Capture the cell that displays the provided text and extract its (X, Y) central coordinate. 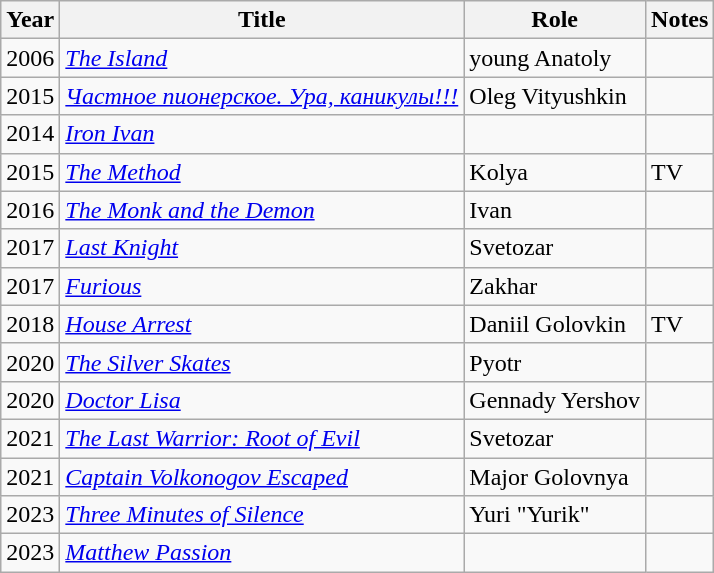
Kolya (555, 172)
The Last Warrior: Root of Evil (262, 438)
Year (30, 20)
Doctor Lisa (262, 400)
2018 (30, 324)
Zakhar (555, 286)
The Method (262, 172)
Role (555, 20)
The Monk and the Demon (262, 210)
Daniil Golovkin (555, 324)
Частное пионерское. Ура, каникулы!!! (262, 96)
Three Minutes of Silence (262, 515)
Matthew Passion (262, 553)
Ivan (555, 210)
House Arrest (262, 324)
2014 (30, 134)
young Anatoly (555, 58)
2016 (30, 210)
Yuri "Yurik" (555, 515)
The Silver Skates (262, 362)
Oleg Vityushkin (555, 96)
Last Knight (262, 248)
Captain Volkonogov Escaped (262, 477)
2006 (30, 58)
The Island (262, 58)
Furious (262, 286)
Pyotr (555, 362)
Iron Ivan (262, 134)
Title (262, 20)
Gennady Yershov (555, 400)
Notes (680, 20)
Major Golovnya (555, 477)
